Capture the cell that displays the provided text and extract its [x, y] central coordinate. 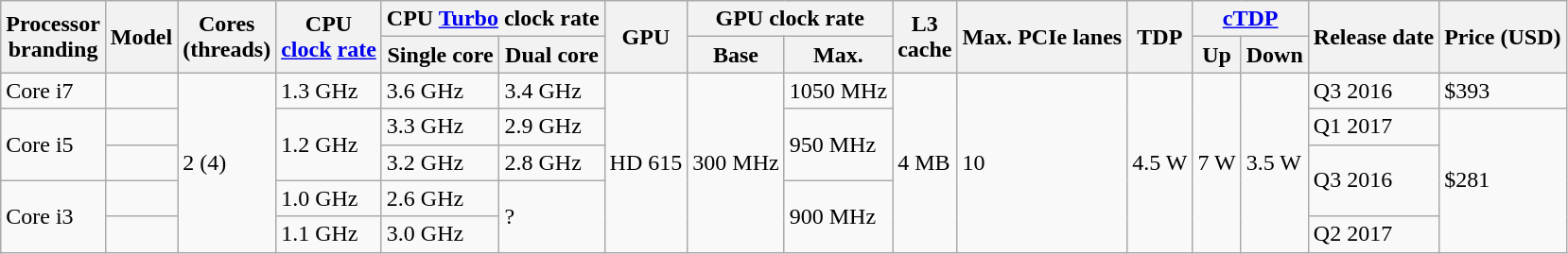
Release date [1373, 37]
Down [1275, 55]
4 MB [925, 162]
3.0 GHz [441, 234]
2.8 GHz [552, 162]
cTDP [1250, 19]
Max. [838, 55]
1.3 GHz [329, 91]
Q2 2017 [1373, 234]
300 MHz [736, 162]
GPU clock rate [791, 19]
10 [1042, 162]
1.1 GHz [329, 234]
2 (4) [227, 162]
3.4 GHz [552, 91]
1.2 GHz [329, 144]
900 MHz [838, 216]
L3cache [925, 37]
Q1 2017 [1373, 127]
GPU [646, 37]
Base [736, 55]
950 MHz [838, 144]
Up [1216, 55]
Model [141, 37]
Single core [441, 55]
Core i3 [53, 216]
3.6 GHz [441, 91]
2.6 GHz [441, 198]
2.9 GHz [552, 127]
Processorbranding [53, 37]
HD 615 [646, 162]
3.2 GHz [441, 162]
Core i7 [53, 91]
Cores(threads) [227, 37]
Max. PCIe lanes [1042, 37]
Price (USD) [1503, 37]
$281 [1503, 180]
3.5 W [1275, 162]
CPUclock rate [329, 37]
4.5 W [1159, 162]
3.3 GHz [441, 127]
1.0 GHz [329, 198]
? [552, 216]
CPU Turbo clock rate [493, 19]
1050 MHz [838, 91]
7 W [1216, 162]
Dual core [552, 55]
Core i5 [53, 144]
$393 [1503, 91]
TDP [1159, 37]
